Pinpoint the cell where the given text exists, returning its (X, Y) midpoint coordinate. 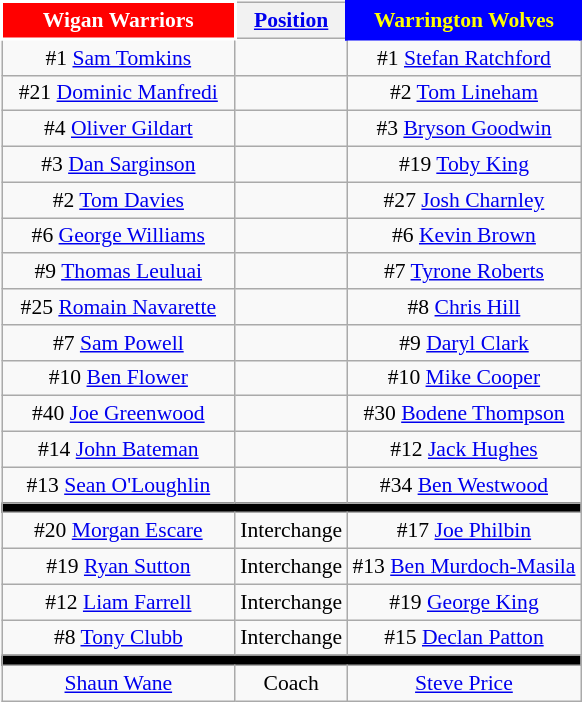
#20 Morgan Escare (119, 531)
#19 Ryan Sutton (119, 567)
#3 Bryson Goodwin (464, 129)
#10 Mike Cooper (464, 378)
#19 Toby King (464, 165)
#15 Declan Patton (464, 638)
#17 Joe Philbin (464, 531)
Coach (291, 684)
#14 John Bateman (119, 450)
#21 Dominic Manfredi (119, 93)
#13 Ben Murdoch-Masila (464, 567)
#9 Thomas Leuluai (119, 272)
Warrington Wolves (464, 20)
#2 Tom Davies (119, 200)
#4 Oliver Gildart (119, 129)
#19 George King (464, 602)
#12 Jack Hughes (464, 450)
#2 Tom Lineham (464, 93)
#8 Tony Clubb (119, 638)
#40 Joe Greenwood (119, 414)
#27 Josh Charnley (464, 200)
#30 Bodene Thompson (464, 414)
#6 Kevin Brown (464, 236)
#3 Dan Sarginson (119, 165)
#25 Romain Navarette (119, 307)
Shaun Wane (119, 684)
#10 Ben Flower (119, 378)
#7 Tyrone Roberts (464, 272)
#1 Sam Tomkins (119, 57)
#13 Sean O'Loughlin (119, 485)
Wigan Warriors (119, 20)
#1 Stefan Ratchford (464, 57)
#7 Sam Powell (119, 343)
Position (291, 20)
#6 George Williams (119, 236)
Steve Price (464, 684)
#34 Ben Westwood (464, 485)
#8 Chris Hill (464, 307)
#9 Daryl Clark (464, 343)
#12 Liam Farrell (119, 602)
